Return the [x, y] coordinate for the center point of the cell that contains the specified text.  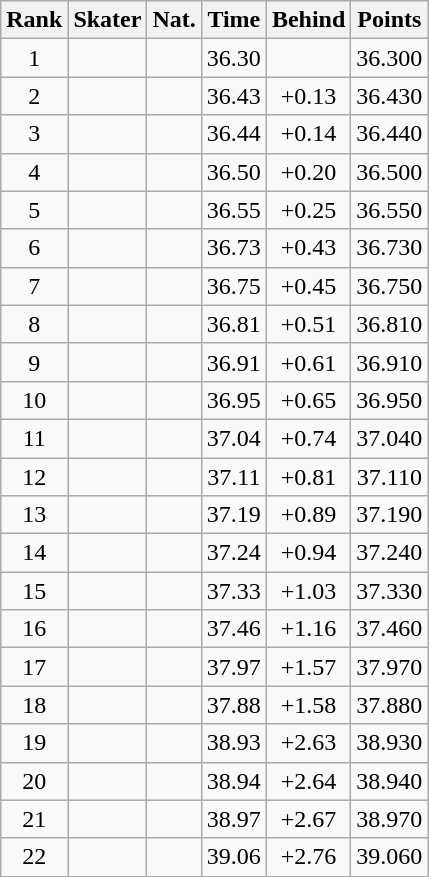
+1.03 [308, 591]
38.97 [234, 819]
16 [34, 629]
Rank [34, 20]
5 [34, 210]
+0.45 [308, 286]
7 [34, 286]
Nat. [174, 20]
13 [34, 515]
36.730 [390, 248]
+0.81 [308, 477]
37.88 [234, 705]
36.910 [390, 362]
+0.14 [308, 134]
+1.16 [308, 629]
36.55 [234, 210]
+2.63 [308, 743]
36.91 [234, 362]
4 [34, 172]
36.550 [390, 210]
+0.94 [308, 553]
37.97 [234, 667]
+0.51 [308, 324]
36.30 [234, 58]
39.06 [234, 857]
37.190 [390, 515]
36.95 [234, 400]
36.810 [390, 324]
36.50 [234, 172]
2 [34, 96]
37.110 [390, 477]
3 [34, 134]
+0.61 [308, 362]
37.240 [390, 553]
37.33 [234, 591]
36.81 [234, 324]
36.440 [390, 134]
36.75 [234, 286]
37.24 [234, 553]
17 [34, 667]
37.880 [390, 705]
Behind [308, 20]
9 [34, 362]
37.46 [234, 629]
36.44 [234, 134]
38.93 [234, 743]
37.19 [234, 515]
38.94 [234, 781]
Skater [108, 20]
10 [34, 400]
+2.76 [308, 857]
38.930 [390, 743]
+0.89 [308, 515]
36.500 [390, 172]
+0.65 [308, 400]
22 [34, 857]
+1.57 [308, 667]
1 [34, 58]
37.330 [390, 591]
36.750 [390, 286]
Time [234, 20]
37.460 [390, 629]
12 [34, 477]
+0.20 [308, 172]
+0.43 [308, 248]
19 [34, 743]
37.040 [390, 438]
20 [34, 781]
36.430 [390, 96]
14 [34, 553]
+0.25 [308, 210]
8 [34, 324]
Points [390, 20]
37.11 [234, 477]
15 [34, 591]
+0.74 [308, 438]
36.950 [390, 400]
38.940 [390, 781]
36.73 [234, 248]
+1.58 [308, 705]
21 [34, 819]
37.970 [390, 667]
+2.64 [308, 781]
6 [34, 248]
11 [34, 438]
+0.13 [308, 96]
+2.67 [308, 819]
38.970 [390, 819]
36.300 [390, 58]
39.060 [390, 857]
37.04 [234, 438]
36.43 [234, 96]
18 [34, 705]
